Provide the [X, Y] coordinate of the cell's center where the given text is located.  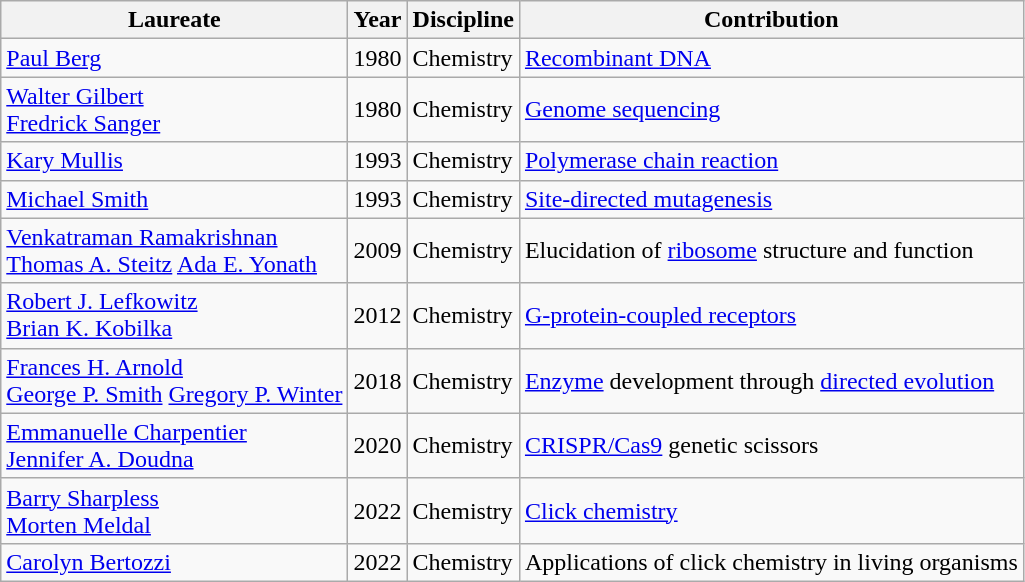
Frances H. ArnoldGeorge P. Smith Gregory P. Winter [174, 380]
Polymerase chain reaction [771, 161]
2012 [378, 316]
Walter GilbertFredrick Sanger [174, 110]
Michael Smith [174, 199]
Year [378, 20]
Elucidation of ribosome structure and function [771, 250]
Contribution [771, 20]
Recombinant DNA [771, 58]
Carolyn Bertozzi [174, 562]
CRISPR/Cas9 genetic scissors [771, 446]
Enzyme development through directed evolution [771, 380]
Click chemistry [771, 510]
2018 [378, 380]
2020 [378, 446]
Barry SharplessMorten Meldal [174, 510]
Laureate [174, 20]
Paul Berg [174, 58]
Discipline [463, 20]
Applications of click chemistry in living organisms [771, 562]
2009 [378, 250]
Robert J. LefkowitzBrian K. Kobilka [174, 316]
Emmanuelle CharpentierJennifer A. Doudna [174, 446]
Site-directed mutagenesis [771, 199]
Kary Mullis [174, 161]
Genome sequencing [771, 110]
G-protein-coupled receptors [771, 316]
Venkatraman RamakrishnanThomas A. Steitz Ada E. Yonath [174, 250]
